Pinpoint the cell where the given text exists, returning its [X, Y] midpoint coordinate. 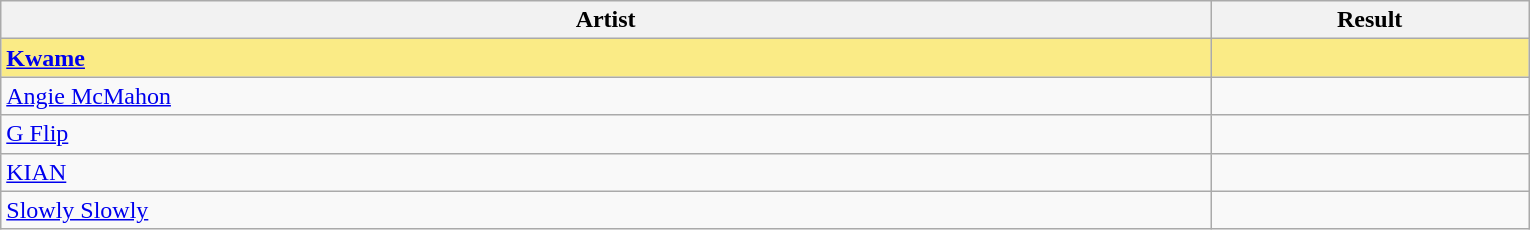
Angie McMahon [606, 96]
Result [1369, 20]
Kwame [606, 58]
KIAN [606, 172]
Slowly Slowly [606, 210]
Artist [606, 20]
G Flip [606, 134]
